Determine the (X, Y) coordinate at the center of the cell enclosing the given text.  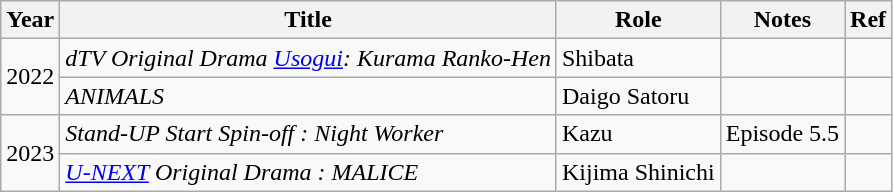
Daigo Satoru (638, 96)
Shibata (638, 58)
Episode 5.5 (782, 134)
ANIMALS (308, 96)
dTV Original Drama Usogui: Kurama Ranko-Hen (308, 58)
Kijima Shinichi (638, 172)
U-NEXT Original Drama : MALICE (308, 172)
Stand-UP Start Spin-off : Night Worker (308, 134)
Title (308, 20)
2023 (30, 153)
2022 (30, 77)
Ref (868, 20)
Kazu (638, 134)
Role (638, 20)
Year (30, 20)
Notes (782, 20)
